Provide the [X, Y] coordinate of the cell's center where the given text is located.  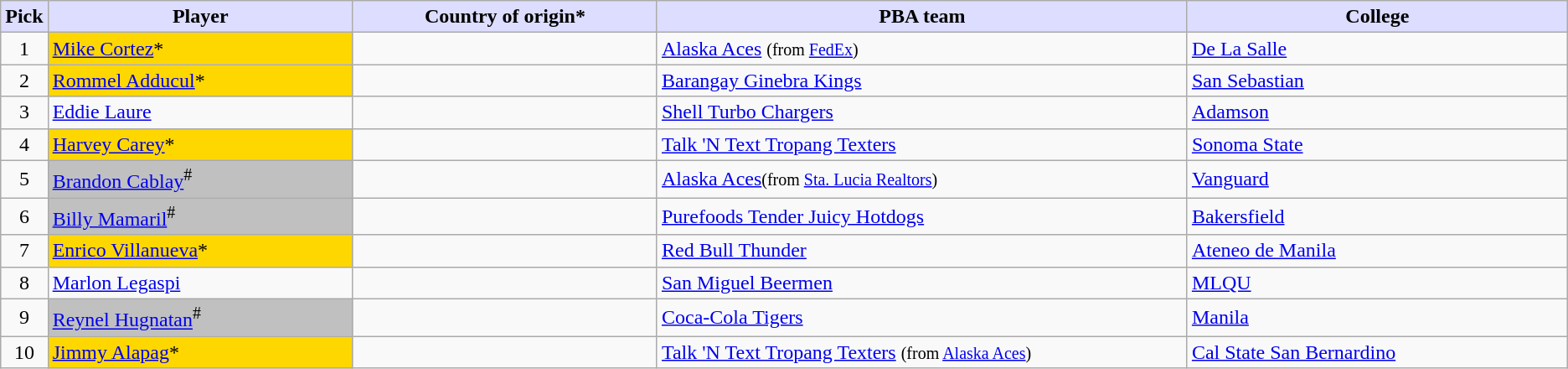
Country of origin* [504, 17]
Alaska Aces (from FedEx) [921, 49]
MLQU [1377, 283]
1 [24, 49]
Marlon Legaspi [200, 283]
Eddie Laure [200, 112]
5 [24, 179]
San Sebastian [1377, 81]
Enrico Villanueva* [200, 251]
Harvey Carey* [200, 144]
8 [24, 283]
Brandon Cablay# [200, 179]
3 [24, 112]
4 [24, 144]
Mike Cortez* [200, 49]
Vanguard [1377, 179]
Jimmy Alapag* [200, 352]
9 [24, 317]
10 [24, 352]
Coca-Cola Tigers [921, 317]
College [1377, 17]
Bakersfield [1377, 216]
Shell Turbo Chargers [921, 112]
Sonoma State [1377, 144]
Reynel Hugnatan# [200, 317]
San Miguel Beermen [921, 283]
Ateneo de Manila [1377, 251]
Billy Mamaril# [200, 216]
Talk 'N Text Tropang Texters [921, 144]
7 [24, 251]
Alaska Aces(from Sta. Lucia Realtors) [921, 179]
Barangay Ginebra Kings [921, 81]
Red Bull Thunder [921, 251]
Pick [24, 17]
6 [24, 216]
Purefoods Tender Juicy Hotdogs [921, 216]
Manila [1377, 317]
Cal State San Bernardino [1377, 352]
Rommel Adducul* [200, 81]
PBA team [921, 17]
Adamson [1377, 112]
De La Salle [1377, 49]
2 [24, 81]
Player [200, 17]
Talk 'N Text Tropang Texters (from Alaska Aces) [921, 352]
